Search for the cell housing the specified text and yield its [x, y] center coordinate. 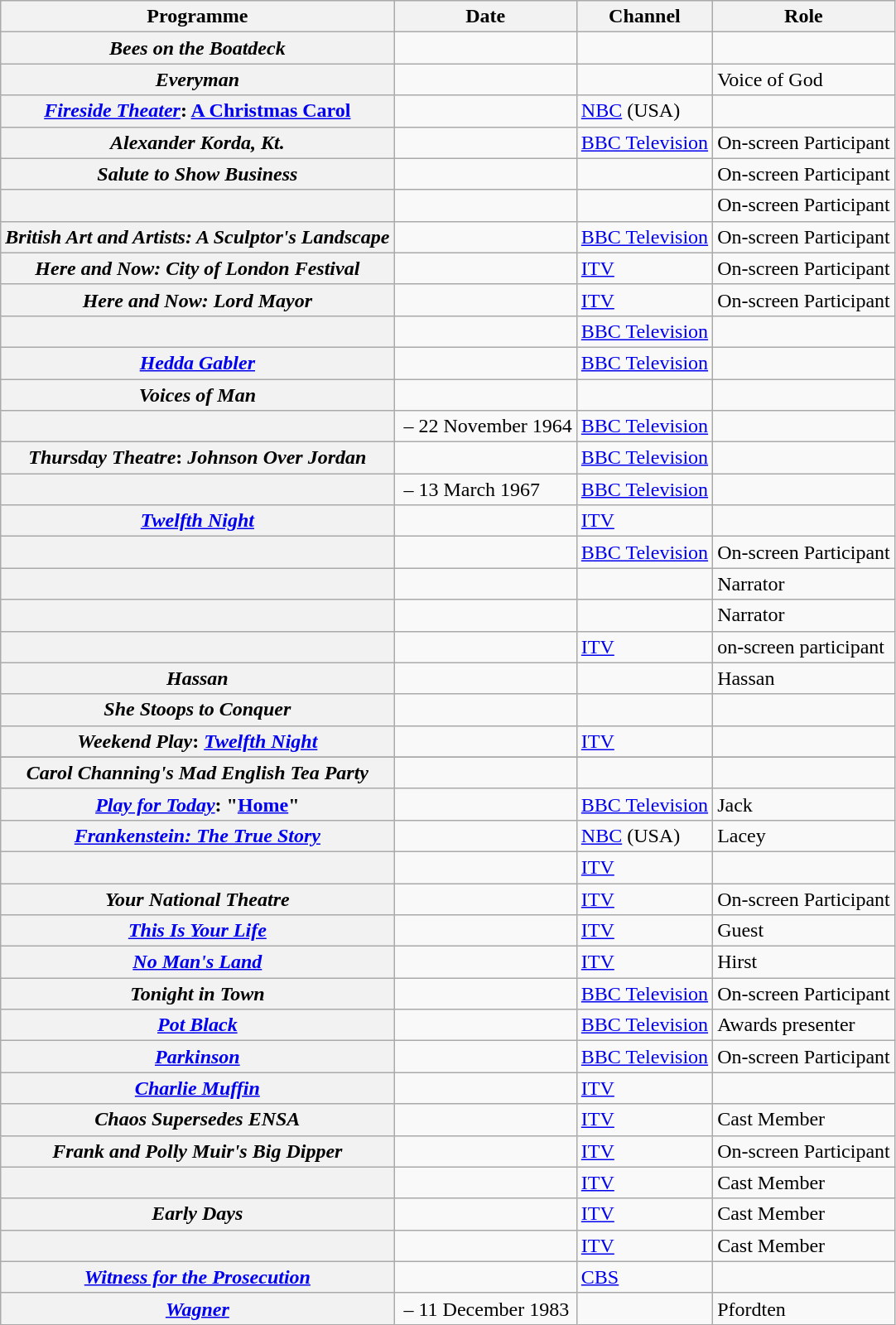
– 13 March 1967 [485, 489]
Carol Channing's Mad English Tea Party [197, 773]
Salute to Show Business [197, 174]
Date [485, 17]
Witness for the Prosecution [197, 1277]
This Is Your Life [197, 931]
British Art and Artists: A Sculptor's Landscape [197, 237]
She Stoops to Conquer [197, 710]
Thursday Theatre: Johnson Over Jordan [197, 458]
Your National Theatre [197, 899]
Wagner [197, 1308]
Hirst [804, 962]
Early Days [197, 1214]
Pot Black [197, 1025]
Alexander Korda, Kt. [197, 142]
Role [804, 17]
Hedda Gabler [197, 363]
Voice of God [804, 79]
Frankenstein: The True Story [197, 836]
Tonight in Town [197, 994]
Pfordten [804, 1308]
Voices of Man [197, 395]
Here and Now: Lord Mayor [197, 300]
Twelfth Night [197, 521]
Here and Now: City of London Festival [197, 268]
Frank and Polly Muir's Big Dipper [197, 1151]
Jack [804, 804]
Everyman [197, 79]
Fireside Theater: A Christmas Carol [197, 111]
– 11 December 1983 [485, 1308]
Charlie Muffin [197, 1088]
on-screen participant [804, 647]
Weekend Play: Twelfth Night [197, 741]
Programme [197, 17]
Bees on the Boatdeck [197, 48]
– 22 November 1964 [485, 426]
Parkinson [197, 1057]
No Man's Land [197, 962]
Guest [804, 931]
Awards presenter [804, 1025]
Chaos Supersedes ENSA [197, 1120]
CBS [644, 1277]
Lacey [804, 836]
Channel [644, 17]
Play for Today: "Home" [197, 804]
